Find where the given text appears and provide that cell's center as (x, y) coordinate. 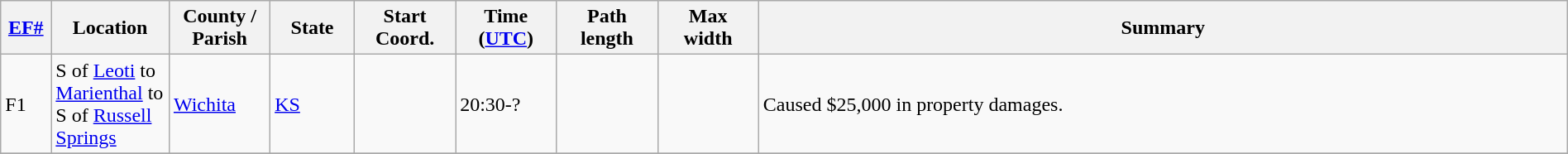
County / Parish (219, 28)
Summary (1163, 28)
Max width (708, 28)
State (313, 28)
Caused $25,000 in property damages. (1163, 104)
Start Coord. (404, 28)
KS (313, 104)
F1 (26, 104)
S of Leoti to Marienthal to S of Russell Springs (111, 104)
Location (111, 28)
EF# (26, 28)
20:30-? (506, 104)
Time (UTC) (506, 28)
Wichita (219, 104)
Path length (607, 28)
